Output the (x, y) coordinate of the center of the cell containing the given text.  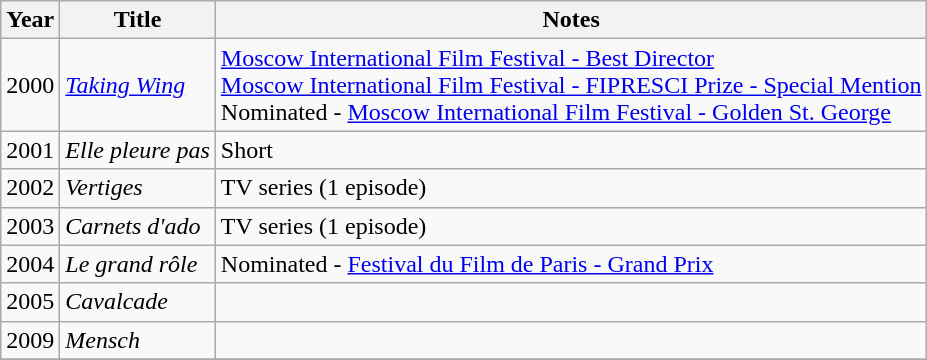
Le grand rôle (138, 264)
2001 (30, 150)
2004 (30, 264)
2005 (30, 302)
2003 (30, 226)
Vertiges (138, 188)
Mensch (138, 340)
Title (138, 20)
2000 (30, 85)
Nominated - Festival du Film de Paris - Grand Prix (571, 264)
Short (571, 150)
Elle pleure pas (138, 150)
2009 (30, 340)
Carnets d'ado (138, 226)
2002 (30, 188)
Year (30, 20)
Cavalcade (138, 302)
Notes (571, 20)
Taking Wing (138, 85)
